Scan for the cell matching the given text and deliver its [X, Y] coordinate at center. 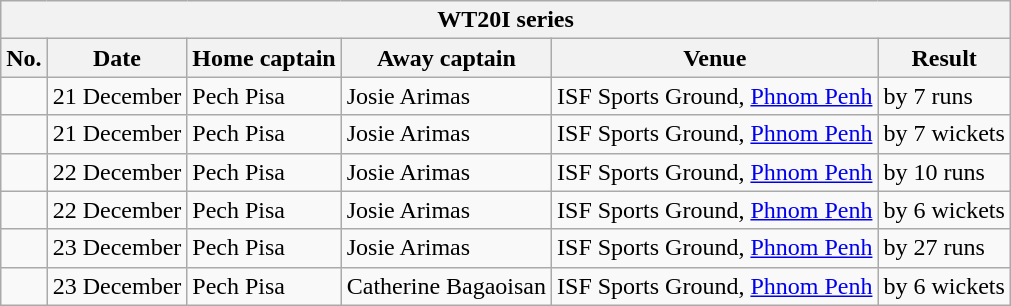
Home captain [264, 58]
Date [117, 58]
by 7 runs [944, 96]
Result [944, 58]
by 27 runs [944, 248]
Away captain [446, 58]
WT20I series [506, 20]
Catherine Bagaoisan [446, 286]
No. [24, 58]
by 10 runs [944, 172]
by 7 wickets [944, 134]
Venue [715, 58]
